Determine the [X, Y] coordinate at the center of the cell enclosing the given text.  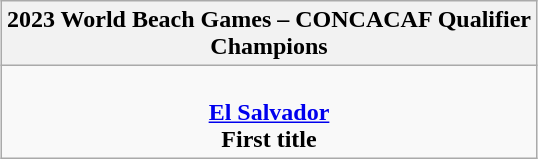
2023 World Beach Games – CONCACAF QualifierChampions [268, 34]
El SalvadorFirst title [268, 112]
